Return the (x, y) coordinate for the center point of the cell that contains the specified text.  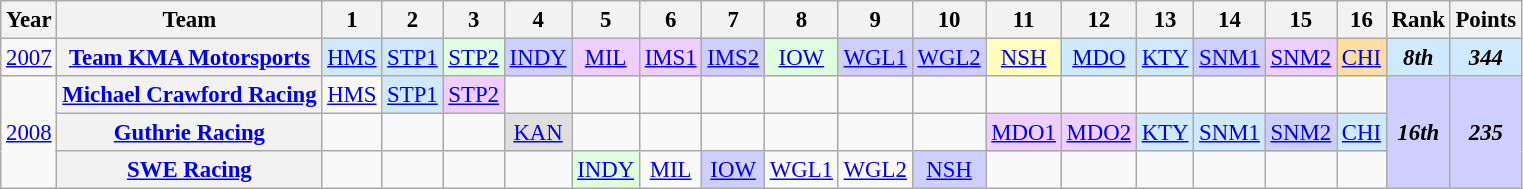
14 (1230, 20)
MDO1 (1024, 133)
8th (1418, 58)
KAN (538, 133)
10 (949, 20)
16 (1362, 20)
5 (606, 20)
Rank (1418, 20)
1 (352, 20)
9 (875, 20)
235 (1486, 132)
6 (670, 20)
12 (1098, 20)
16th (1418, 132)
4 (538, 20)
8 (801, 20)
13 (1164, 20)
2 (412, 20)
Michael Crawford Racing (190, 95)
2007 (29, 58)
2008 (29, 132)
Guthrie Racing (190, 133)
11 (1024, 20)
Points (1486, 20)
15 (1300, 20)
IMS2 (734, 58)
344 (1486, 58)
SWE Racing (190, 170)
IMS1 (670, 58)
3 (474, 20)
Team KMA Motorsports (190, 58)
7 (734, 20)
MDO2 (1098, 133)
Year (29, 20)
MDO (1098, 58)
Team (190, 20)
